Determine the (X, Y) coordinate at the center of the cell enclosing the given text.  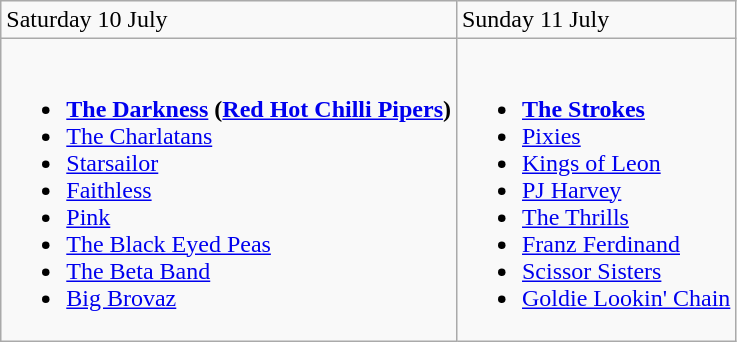
The StrokesPixiesKings of LeonPJ HarveyThe ThrillsFranz FerdinandScissor SistersGoldie Lookin' Chain (596, 190)
The Darkness (Red Hot Chilli Pipers)The CharlatansStarsailorFaithlessPinkThe Black Eyed PeasThe Beta BandBig Brovaz (229, 190)
Saturday 10 July (229, 20)
Sunday 11 July (596, 20)
